Determine the (x, y) coordinate at the center of the cell enclosing the given text.  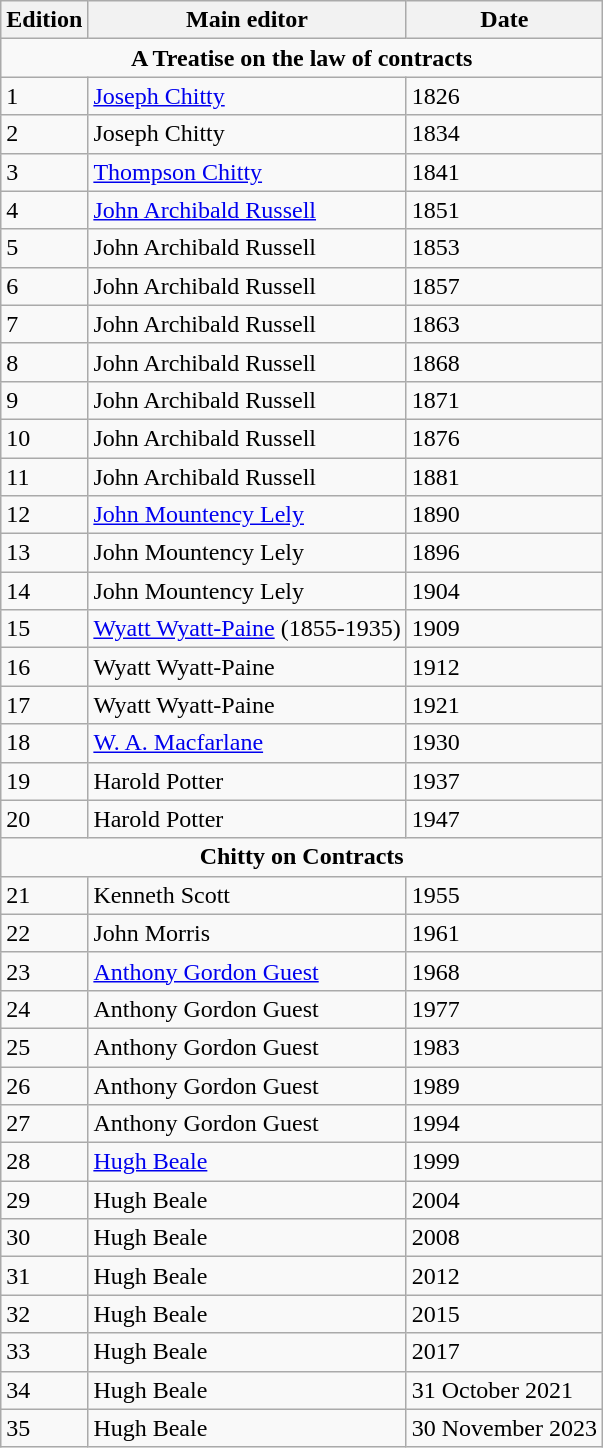
1912 (504, 667)
1999 (504, 1162)
34 (44, 1390)
1857 (504, 286)
2015 (504, 1314)
1826 (504, 96)
1977 (504, 1009)
31 October 2021 (504, 1390)
21 (44, 895)
8 (44, 362)
19 (44, 781)
10 (44, 438)
1947 (504, 819)
1921 (504, 705)
1896 (504, 553)
2 (44, 134)
17 (44, 705)
9 (44, 400)
1961 (504, 933)
25 (44, 1047)
1909 (504, 629)
1881 (504, 477)
26 (44, 1085)
1834 (504, 134)
Kenneth Scott (247, 895)
23 (44, 971)
20 (44, 819)
1937 (504, 781)
13 (44, 553)
24 (44, 1009)
1853 (504, 248)
30 (44, 1238)
1890 (504, 515)
28 (44, 1162)
1868 (504, 362)
Main editor (247, 20)
1904 (504, 591)
32 (44, 1314)
1930 (504, 743)
1983 (504, 1047)
1994 (504, 1124)
1841 (504, 172)
2012 (504, 1276)
6 (44, 286)
18 (44, 743)
1989 (504, 1085)
1871 (504, 400)
31 (44, 1276)
1968 (504, 971)
A Treatise on the law of contracts (302, 58)
Date (504, 20)
3 (44, 172)
2008 (504, 1238)
29 (44, 1200)
16 (44, 667)
30 November 2023 (504, 1428)
1955 (504, 895)
7 (44, 324)
1851 (504, 210)
Chitty on Contracts (302, 857)
15 (44, 629)
W. A. Macfarlane (247, 743)
2004 (504, 1200)
Wyatt Wyatt-Paine (1855-1935) (247, 629)
22 (44, 933)
5 (44, 248)
12 (44, 515)
Edition (44, 20)
1863 (504, 324)
4 (44, 210)
1 (44, 96)
1876 (504, 438)
2017 (504, 1352)
35 (44, 1428)
33 (44, 1352)
14 (44, 591)
Thompson Chitty (247, 172)
John Morris (247, 933)
11 (44, 477)
27 (44, 1124)
